Return the [x, y] coordinate for the center point of the cell that contains the specified text.  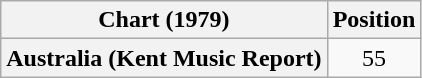
Position [374, 20]
Chart (1979) [164, 20]
55 [374, 58]
Australia (Kent Music Report) [164, 58]
